Detect which cell encompasses the target text, then output its (X, Y) center coordinate. 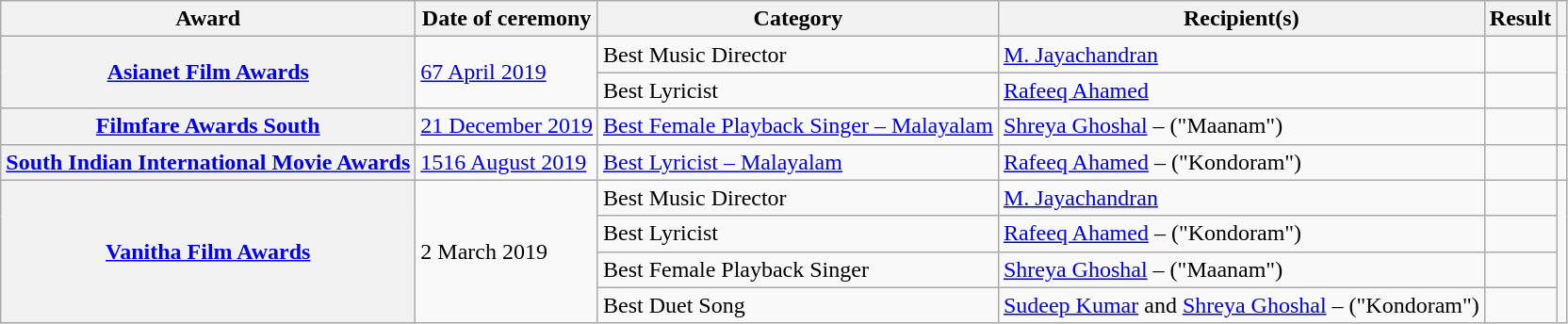
Recipient(s) (1241, 19)
67 April 2019 (507, 73)
2 March 2019 (507, 251)
Rafeeq Ahamed (1241, 90)
Best Duet Song (797, 305)
Result (1520, 19)
Best Female Playback Singer (797, 269)
1516 August 2019 (507, 162)
Award (208, 19)
Filmfare Awards South (208, 126)
Sudeep Kumar and Shreya Ghoshal – ("Kondoram") (1241, 305)
Asianet Film Awards (208, 73)
21 December 2019 (507, 126)
Best Lyricist – Malayalam (797, 162)
Date of ceremony (507, 19)
Best Female Playback Singer – Malayalam (797, 126)
Vanitha Film Awards (208, 251)
South Indian International Movie Awards (208, 162)
Category (797, 19)
